Determine the [x, y] coordinate at the center of the cell enclosing the given text.  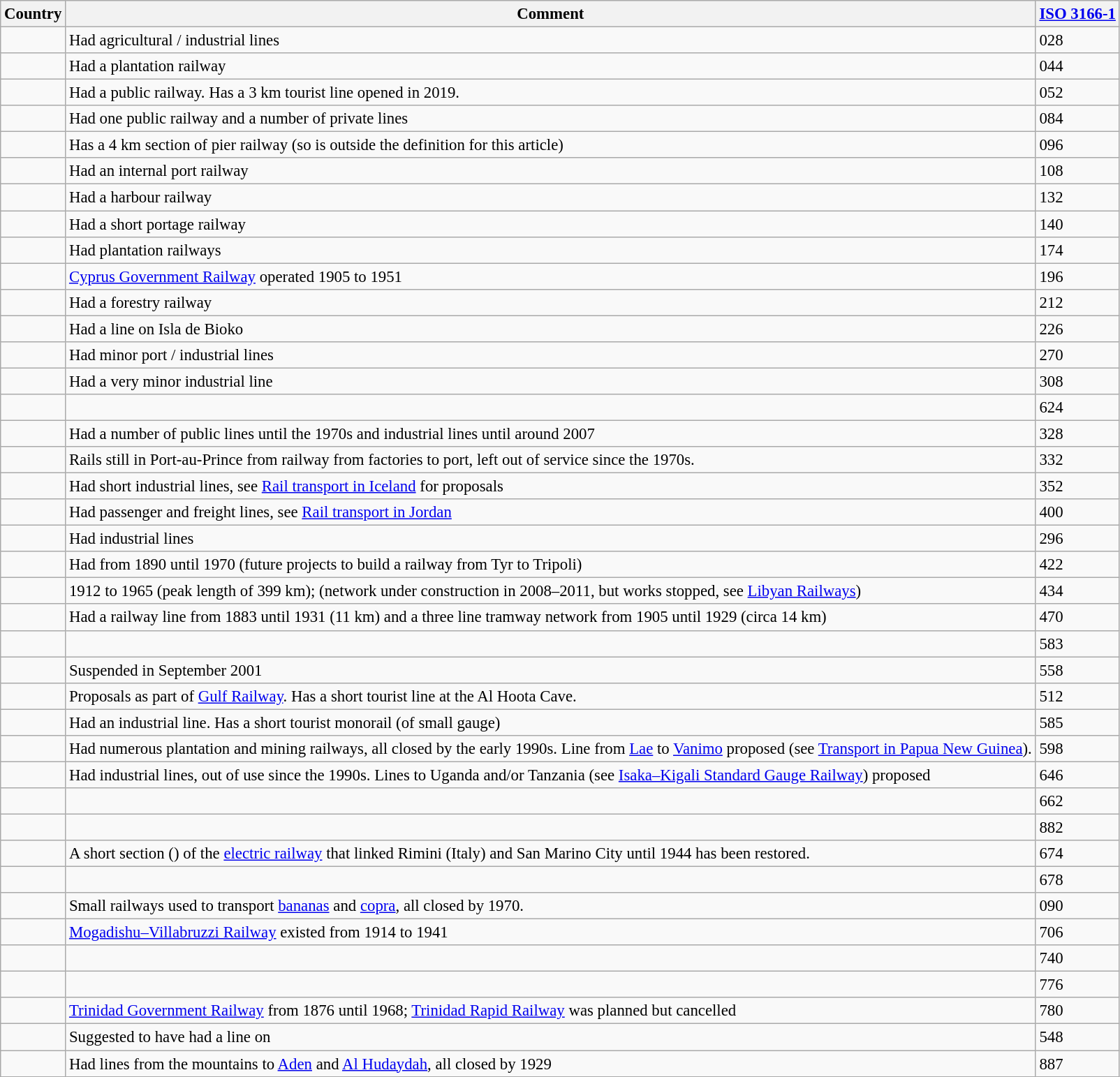
678 [1077, 880]
776 [1077, 985]
044 [1077, 66]
A short section () of the electric railway that linked Rimini (Italy) and San Marino City until 1944 has been restored. [550, 854]
328 [1077, 433]
598 [1077, 749]
Had a railway line from 1883 until 1931 (11 km) and a three line tramway network from 1905 until 1929 (circa 14 km) [550, 618]
Trinidad Government Railway from 1876 until 1968; Trinidad Rapid Railway was planned but cancelled [550, 1011]
270 [1077, 355]
Had agricultural / industrial lines [550, 40]
558 [1077, 670]
470 [1077, 618]
882 [1077, 827]
706 [1077, 933]
400 [1077, 512]
Had a very minor industrial line [550, 381]
090 [1077, 906]
434 [1077, 591]
052 [1077, 93]
Had lines from the mountains to Aden and Al Hudaydah, all closed by 1929 [550, 1064]
Had a plantation railway [550, 66]
Had a harbour railway [550, 198]
Had industrial lines, out of use since the 1990s. Lines to Uganda and/or Tanzania (see Isaka–Kigali Standard Gauge Railway) proposed [550, 775]
583 [1077, 644]
Mogadishu–Villabruzzi Railway existed from 1914 to 1941 [550, 933]
Had a forestry railway [550, 302]
028 [1077, 40]
Had an internal port railway [550, 171]
646 [1077, 775]
887 [1077, 1064]
Had plantation railways [550, 250]
Had a public railway. Has a 3 km tourist line opened in 2019. [550, 93]
Had a short portage railway [550, 224]
1912 to 1965 (peak length of 399 km); (network under construction in 2008–2011, but works stopped, see Libyan Railways) [550, 591]
Had numerous plantation and mining railways, all closed by the early 1990s. Line from Lae to Vanimo proposed (see Transport in Papua New Guinea). [550, 749]
140 [1077, 224]
352 [1077, 486]
308 [1077, 381]
Suspended in September 2001 [550, 670]
780 [1077, 1011]
Small railways used to transport bananas and copra, all closed by 1970. [550, 906]
585 [1077, 722]
Had minor port / industrial lines [550, 355]
Country [34, 14]
Had a number of public lines until the 1970s and industrial lines until around 2007 [550, 433]
Had a line on Isla de Bioko [550, 329]
132 [1077, 198]
096 [1077, 145]
108 [1077, 171]
Had passenger and freight lines, see Rail transport in Jordan [550, 512]
226 [1077, 329]
Has a 4 km section of pier railway (so is outside the definition for this article) [550, 145]
174 [1077, 250]
Had from 1890 until 1970 (future projects to build a railway from Tyr to Tripoli) [550, 565]
512 [1077, 696]
084 [1077, 119]
212 [1077, 302]
196 [1077, 276]
ISO 3166-1 [1077, 14]
Had an industrial line. Has a short tourist monorail (of small gauge) [550, 722]
Rails still in Port-au-Prince from railway from factories to port, left out of service since the 1970s. [550, 460]
662 [1077, 801]
740 [1077, 958]
674 [1077, 854]
548 [1077, 1037]
Had one public railway and a number of private lines [550, 119]
Cyprus Government Railway operated 1905 to 1951 [550, 276]
Suggested to have had a line on [550, 1037]
Had short industrial lines, see Rail transport in Iceland for proposals [550, 486]
422 [1077, 565]
Comment [550, 14]
Had industrial lines [550, 539]
296 [1077, 539]
624 [1077, 408]
Proposals as part of Gulf Railway. Has a short tourist line at the Al Hoota Cave. [550, 696]
332 [1077, 460]
